Detect which cell encompasses the target text, then output its [x, y] center coordinate. 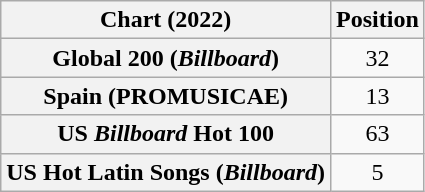
Chart (2022) [166, 20]
Position [378, 20]
5 [378, 172]
US Billboard Hot 100 [166, 134]
13 [378, 96]
32 [378, 58]
Global 200 (Billboard) [166, 58]
US Hot Latin Songs (Billboard) [166, 172]
63 [378, 134]
Spain (PROMUSICAE) [166, 96]
